Output the [X, Y] coordinate of the center of the cell containing the given text.  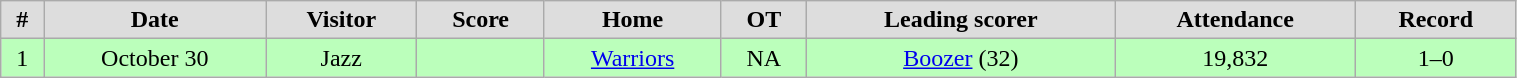
1 [22, 58]
1–0 [1436, 58]
# [22, 20]
Date [155, 20]
Warriors [632, 58]
Jazz [342, 58]
October 30 [155, 58]
Score [480, 20]
Attendance [1235, 20]
OT [764, 20]
Leading scorer [961, 20]
19,832 [1235, 58]
NA [764, 58]
Record [1436, 20]
Home [632, 20]
Visitor [342, 20]
Boozer (32) [961, 58]
